For the text-containing cell, return its midpoint in (x, y) coordinate format. 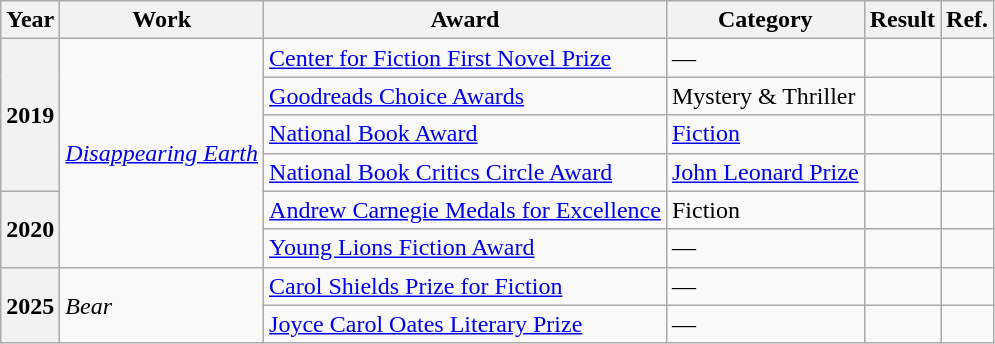
National Book Critics Circle Award (466, 172)
Joyce Carol Oates Literary Prize (466, 324)
Carol Shields Prize for Fiction (466, 286)
Ref. (968, 20)
2019 (30, 115)
Work (162, 20)
National Book Award (466, 134)
John Leonard Prize (765, 172)
Andrew Carnegie Medals for Excellence (466, 210)
Bear (162, 305)
2025 (30, 305)
Young Lions Fiction Award (466, 248)
2020 (30, 229)
Center for Fiction First Novel Prize (466, 58)
Disappearing Earth (162, 153)
Year (30, 20)
Result (902, 20)
Mystery & Thriller (765, 96)
Goodreads Choice Awards (466, 96)
Category (765, 20)
Award (466, 20)
